Find where the given text appears and provide that cell's center as [X, Y] coordinate. 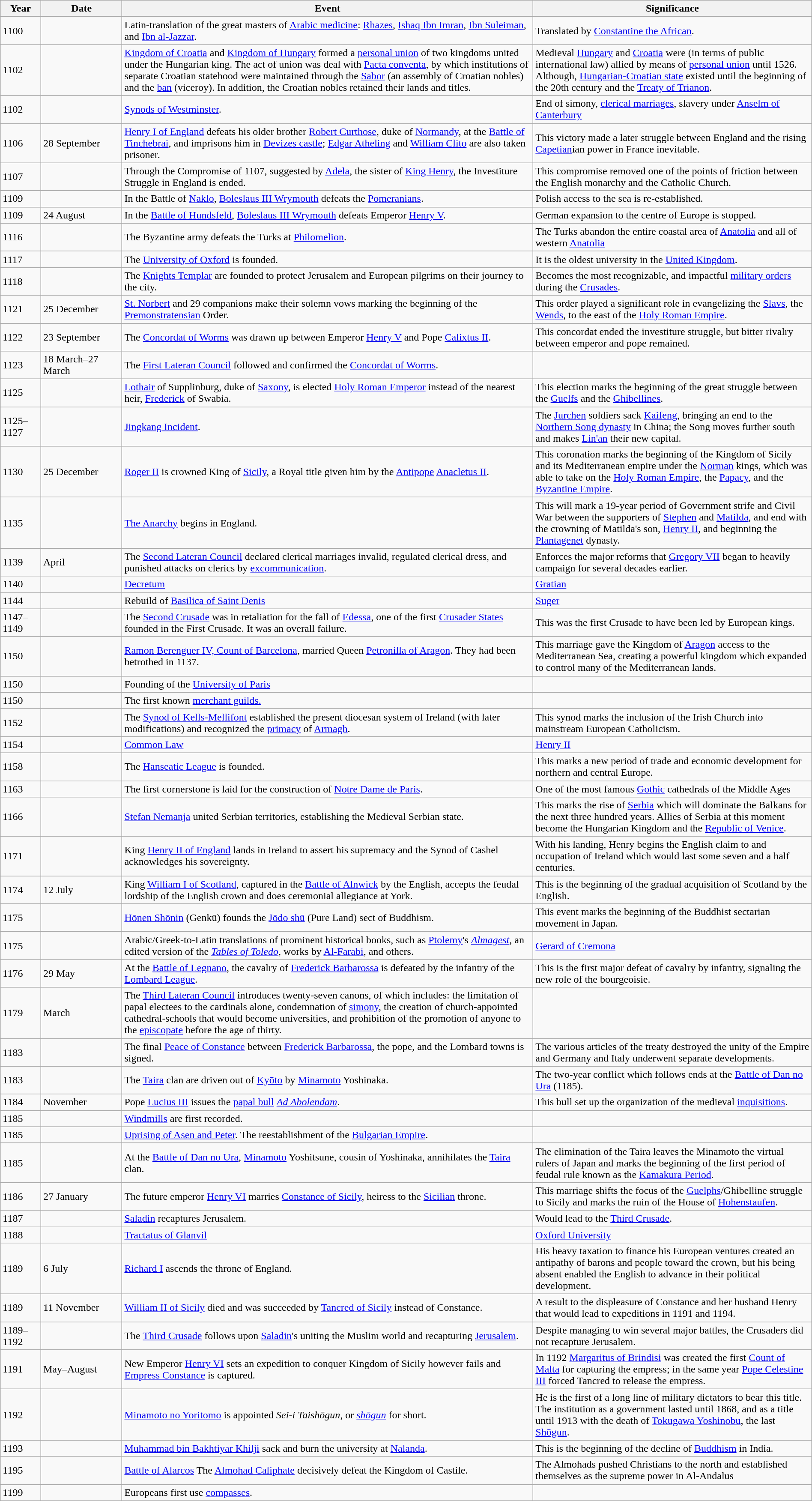
1100 [21, 31]
Minamoto no Yoritomo is appointed Sei-i Taishōgun, or shōgun for short. [328, 1414]
The Taira clan are driven out of Kyōto by Minamoto Yoshinaka. [328, 1080]
King Henry II of England lands in Ireland to assert his supremacy and the Synod of Cashel acknowledges his sovereignty. [328, 856]
With his landing, Henry begins the English claim to and occupation of Ireland which would last some seven and a half centuries. [672, 856]
1152 [21, 722]
St. Norbert and 29 companions make their solemn vows marking the beginning of the Premonstratensian Order. [328, 309]
Suger [672, 601]
1139 [21, 562]
Synods of Westminster. [328, 110]
One of the most famous Gothic cathedrals of the Middle Ages [672, 789]
The Byzantine army defeats the Turks at Philomelion. [328, 237]
This synod marks the inclusion of the Irish Church into mainstream European Catholicism. [672, 722]
The final Peace of Constance between Frederick Barbarossa, the pope, and the Lombard towns is signed. [328, 1052]
1118 [21, 281]
This is the first major defeat of cavalry by infantry, signaling the new role of the bourgeoisie. [672, 973]
Latin-translation of the great masters of Arabic medicine: Rhazes, Ishaq Ibn Imran, Ibn Suleiman, and Ibn al-Jazzar. [328, 31]
The first cornerstone is laid for the construction of Notre Dame de Paris. [328, 789]
This is the beginning of the decline of Buddhism in India. [672, 1448]
18 March–27 March [81, 365]
Muhammad bin Bakhtiyar Khilji sack and burn the university at Nalanda. [328, 1448]
This election marks the beginning of the great struggle between the Guelfs and the Ghibellines. [672, 393]
1125–1127 [21, 427]
Richard I ascends the throne of England. [328, 1269]
Rebuild of Basilica of Saint Denis [328, 601]
Event [328, 9]
1123 [21, 365]
The Knights Templar are founded to protect Jerusalem and European pilgrims on their journey to the city. [328, 281]
11 November [81, 1308]
1122 [21, 337]
The future emperor Henry VI marries Constance of Sicily, heiress to the Sicilian throne. [328, 1196]
12 July [81, 890]
1179 [21, 1013]
23 September [81, 337]
1184 [21, 1102]
Tractatus of Glanvil [328, 1235]
1121 [21, 309]
May–August [81, 1369]
1176 [21, 973]
1125 [21, 393]
1158 [21, 767]
1106 [21, 143]
A result to the displeasure of Constance and her husband Henry that would lead to expeditions in 1191 and 1194. [672, 1308]
27 January [81, 1196]
29 May [81, 973]
1199 [21, 1492]
Common Law [328, 745]
The Synod of Kells-Mellifont established the present diocesan system of Ireland (with later modifications) and recognized the primacy of Armagh. [328, 722]
German expansion to the centre of Europe is stopped. [672, 215]
1140 [21, 584]
Ramon Berenguer IV, Count of Barcelona, married Queen Petronilla of Aragon. They had been betrothed in 1137. [328, 656]
The Anarchy begins in England. [328, 523]
This victory made a later struggle between England and the rising Capetianian power in France inevitable. [672, 143]
1107 [21, 176]
1166 [21, 817]
The various articles of the treaty destroyed the unity of the Empire and Germany and Italy underwent separate developments. [672, 1052]
It is the oldest university in the United Kingdom. [672, 259]
This was the first Crusade to have been led by European kings. [672, 623]
This marks a new period of trade and economic development for northern and central Europe. [672, 767]
The two-year conflict which follows ends at the Battle of Dan no Ura (1185). [672, 1080]
Becomes the most recognizable, and impactful military orders during the Crusades. [672, 281]
Enforces the major reforms that Gregory VII began to heavily campaign for several decades earlier. [672, 562]
6 July [81, 1269]
Despite managing to win several major battles, the Crusaders did not recapture Jerusalem. [672, 1336]
1186 [21, 1196]
March [81, 1013]
The Turks abandon the entire coastal area of Anatolia and all of western Anatolia [672, 237]
1171 [21, 856]
1192 [21, 1414]
November [81, 1102]
Through the Compromise of 1107, suggested by Adela, the sister of King Henry, the Investiture Struggle in England is ended. [328, 176]
1147–1149 [21, 623]
The Concordat of Worms was drawn up between Emperor Henry V and Pope Calixtus II. [328, 337]
1154 [21, 745]
Decretum [328, 584]
In the Battle of Naklo, Boleslaus III Wrymouth defeats the Pomeranians. [328, 199]
Jingkang Incident. [328, 427]
This compromise removed one of the points of friction between the English monarchy and the Catholic Church. [672, 176]
1189–1192 [21, 1336]
1195 [21, 1470]
Polish access to the sea is re-established. [672, 199]
This event marks the beginning of the Buddhist sectarian movement in Japan. [672, 918]
The Hanseatic League is founded. [328, 767]
Stefan Nemanja united Serbian territories, establishing the Medieval Serbian state. [328, 817]
Oxford University [672, 1235]
At the Battle of Legnano, the cavalry of Frederick Barbarossa is defeated by the infantry of the Lombard League. [328, 973]
Europeans first use compasses. [328, 1492]
Saladin recaptures Jerusalem. [328, 1218]
Would lead to the Third Crusade. [672, 1218]
The University of Oxford is founded. [328, 259]
This concordat ended the investiture struggle, but bitter rivalry between emperor and pope remained. [672, 337]
1130 [21, 472]
Pope Lucius III issues the papal bull Ad Abolendam. [328, 1102]
Uprising of Asen and Peter. The reestablishment of the Bulgarian Empire. [328, 1135]
This order played a significant role in evangelizing the Slavs, the Wends, to the east of the Holy Roman Empire. [672, 309]
This bull set up the organization of the medieval inquisitions. [672, 1102]
Year [21, 9]
The First Lateran Council followed and confirmed the Concordat of Worms. [328, 365]
End of simony, clerical marriages, slavery under Anselm of Canterbury [672, 110]
1116 [21, 237]
Significance [672, 9]
Gerard of Cremona [672, 946]
The Almohads pushed Christians to the north and established themselves as the supreme power in Al-Andalus [672, 1470]
At the Battle of Dan no Ura, Minamoto Yoshitsune, cousin of Yoshinaka, annihilates the Taira clan. [328, 1163]
Windmills are first recorded. [328, 1118]
1174 [21, 890]
1117 [21, 259]
Gratian [672, 584]
April [81, 562]
Founding of the University of Paris [328, 684]
Henry II [672, 745]
24 August [81, 215]
Lothair of Supplinburg, duke of Saxony, is elected Holy Roman Emperor instead of the nearest heir, Frederick of Swabia. [328, 393]
Roger II is crowned King of Sicily, a Royal title given him by the Antipope Anacletus II. [328, 472]
28 September [81, 143]
This marriage shifts the focus of the Guelphs/Ghibelline struggle to Sicily and marks the ruin of the House of Hohenstaufen. [672, 1196]
1193 [21, 1448]
Translated by Constantine the African. [672, 31]
William II of Sicily died and was succeeded by Tancred of Sicily instead of Constance. [328, 1308]
New Emperor Henry VI sets an expedition to conquer Kingdom of Sicily however fails and Empress Constance is captured. [328, 1369]
The Third Crusade follows upon Saladin's uniting the Muslim world and recapturing Jerusalem. [328, 1336]
1191 [21, 1369]
1187 [21, 1218]
1144 [21, 601]
The Second Lateran Council declared clerical marriages invalid, regulated clerical dress, and punished attacks on clerics by excommunication. [328, 562]
1188 [21, 1235]
1135 [21, 523]
This is the beginning of the gradual acquisition of Scotland by the English. [672, 890]
Hōnen Shōnin (Genkū) founds the Jōdo shū (Pure Land) sect of Buddhism. [328, 918]
Battle of Alarcos The Almohad Caliphate decisively defeat the Kingdom of Castile. [328, 1470]
Date [81, 9]
The first known merchant guilds. [328, 700]
1163 [21, 789]
In the Battle of Hundsfeld, Boleslaus III Wrymouth defeats Emperor Henry V. [328, 215]
